Pinpoint the cell where the given text exists, returning its (X, Y) midpoint coordinate. 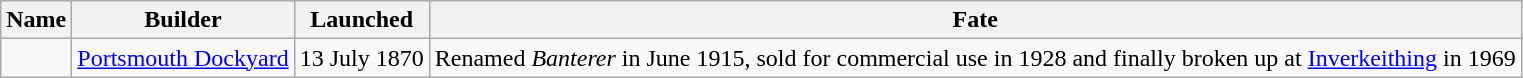
Renamed Banterer in June 1915, sold for commercial use in 1928 and finally broken up at Inverkeithing in 1969 (975, 58)
Name (36, 20)
Fate (975, 20)
Builder (183, 20)
Launched (362, 20)
13 July 1870 (362, 58)
Portsmouth Dockyard (183, 58)
